Detect which cell encompasses the target text, then output its (x, y) center coordinate. 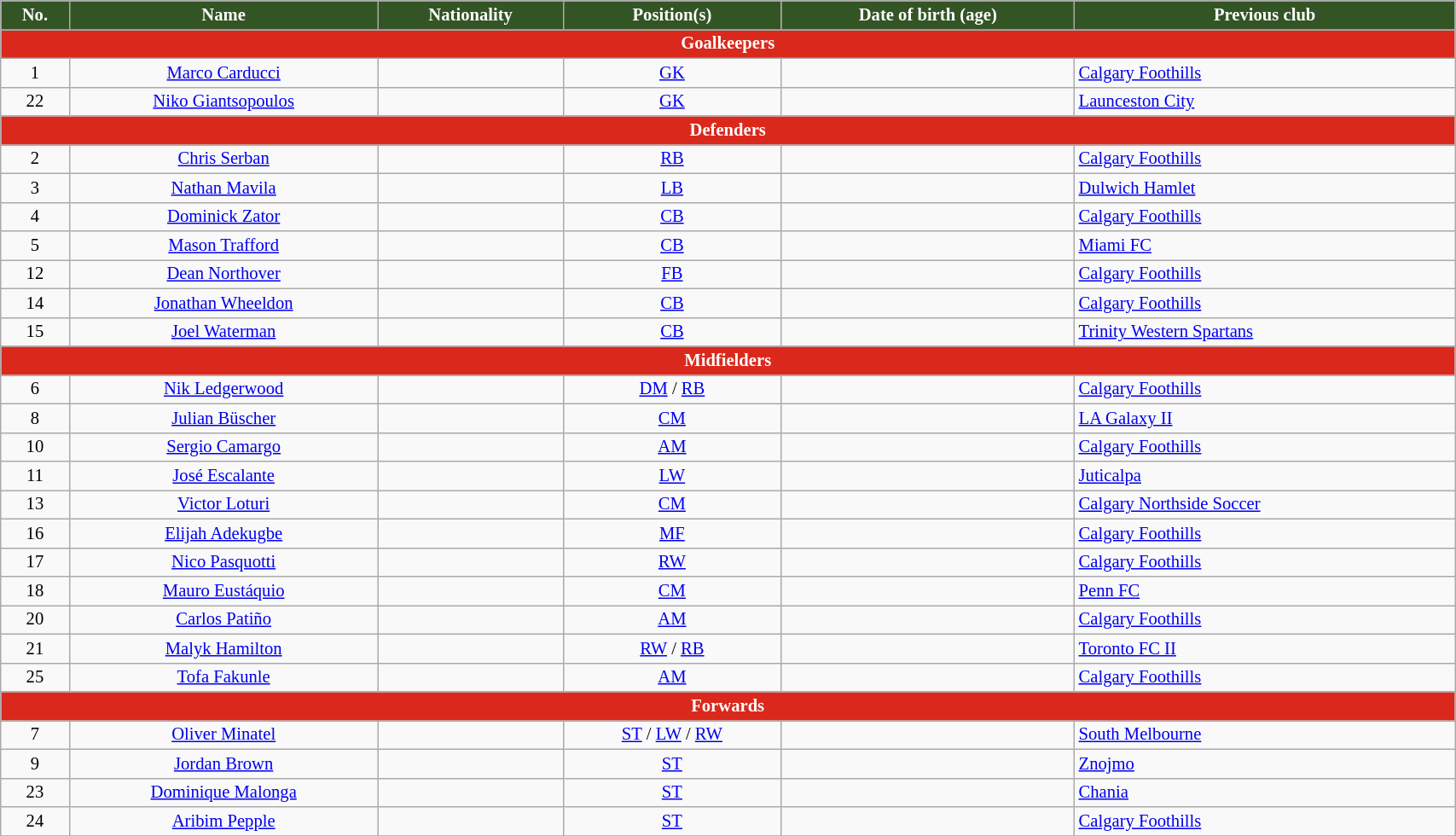
Tofa Fakunle (223, 677)
LW (672, 475)
Elijah Adekugbe (223, 533)
22 (35, 102)
4 (35, 217)
No. (35, 15)
LB (672, 188)
23 (35, 792)
12 (35, 274)
Name (223, 15)
24 (35, 821)
2 (35, 159)
Forwards (728, 705)
17 (35, 562)
Toronto FC II (1265, 648)
Mauro Eustáquio (223, 591)
Goalkeepers (728, 44)
MF (672, 533)
Joel Waterman (223, 332)
Calgary Northside Soccer (1265, 504)
ST / LW / RW (672, 734)
FB (672, 274)
25 (35, 677)
RW (672, 562)
5 (35, 245)
José Escalante (223, 475)
Nathan Mavila (223, 188)
Nico Pasquotti (223, 562)
7 (35, 734)
15 (35, 332)
Date of birth (age) (928, 15)
10 (35, 447)
Niko Giantsopoulos (223, 102)
LA Galaxy II (1265, 418)
6 (35, 389)
RB (672, 159)
3 (35, 188)
Launceston City (1265, 102)
Nik Ledgerwood (223, 389)
Malyk Hamilton (223, 648)
Carlos Patiño (223, 619)
Midfielders (728, 361)
Julian Büscher (223, 418)
Marco Carducci (223, 73)
Nationality (471, 15)
South Melbourne (1265, 734)
13 (35, 504)
Dominique Malonga (223, 792)
RW / RB (672, 648)
Oliver Minatel (223, 734)
Dulwich Hamlet (1265, 188)
Position(s) (672, 15)
18 (35, 591)
16 (35, 533)
14 (35, 303)
Previous club (1265, 15)
Dominick Zator (223, 217)
Defenders (728, 131)
Aribim Pepple (223, 821)
1 (35, 73)
Miami FC (1265, 245)
Penn FC (1265, 591)
Mason Trafford (223, 245)
Dean Northover (223, 274)
Juticalpa (1265, 475)
Sergio Camargo (223, 447)
Chania (1265, 792)
Znojmo (1265, 763)
20 (35, 619)
Victor Loturi (223, 504)
21 (35, 648)
DM / RB (672, 389)
Jordan Brown (223, 763)
Trinity Western Spartans (1265, 332)
Chris Serban (223, 159)
8 (35, 418)
9 (35, 763)
Jonathan Wheeldon (223, 303)
11 (35, 475)
